Output the [X, Y] coordinate of the center of the cell containing the given text.  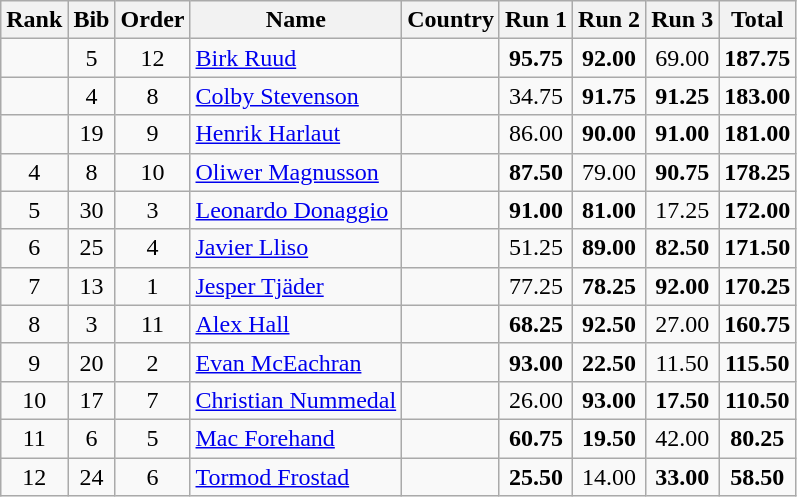
69.00 [682, 58]
25 [92, 248]
171.50 [758, 248]
Birk Ruud [296, 58]
90.75 [682, 172]
91.75 [610, 96]
Name [296, 20]
77.25 [536, 286]
181.00 [758, 134]
25.50 [536, 477]
11.50 [682, 362]
27.00 [682, 324]
13 [92, 286]
Christian Nummedal [296, 400]
160.75 [758, 324]
183.00 [758, 96]
170.25 [758, 286]
19.50 [610, 438]
95.75 [536, 58]
34.75 [536, 96]
33.00 [682, 477]
Bib [92, 20]
51.25 [536, 248]
26.00 [536, 400]
80.25 [758, 438]
78.25 [610, 286]
86.00 [536, 134]
30 [92, 210]
60.75 [536, 438]
115.50 [758, 362]
92.50 [610, 324]
68.25 [536, 324]
178.25 [758, 172]
90.00 [610, 134]
19 [92, 134]
1 [152, 286]
187.75 [758, 58]
14.00 [610, 477]
Javier Lliso [296, 248]
20 [92, 362]
Henrik Harlaut [296, 134]
110.50 [758, 400]
58.50 [758, 477]
Tormod Frostad [296, 477]
Run 3 [682, 20]
87.50 [536, 172]
Total [758, 20]
79.00 [610, 172]
81.00 [610, 210]
89.00 [610, 248]
2 [152, 362]
Oliwer Magnusson [296, 172]
91.25 [682, 96]
42.00 [682, 438]
82.50 [682, 248]
Run 2 [610, 20]
Alex Hall [296, 324]
22.50 [610, 362]
Rank [34, 20]
Country [451, 20]
Mac Forehand [296, 438]
Evan McEachran [296, 362]
Order [152, 20]
17.50 [682, 400]
172.00 [758, 210]
17 [92, 400]
Jesper Tjäder [296, 286]
Colby Stevenson [296, 96]
Leonardo Donaggio [296, 210]
17.25 [682, 210]
24 [92, 477]
Run 1 [536, 20]
